Detect which cell encompasses the target text, then output its (x, y) center coordinate. 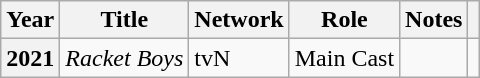
Title (124, 20)
2021 (30, 58)
Main Cast (344, 58)
Racket Boys (124, 58)
Role (344, 20)
Network (239, 20)
Notes (434, 20)
tvN (239, 58)
Year (30, 20)
